From the cell containing the given text, extract its center point as [x, y] coordinate. 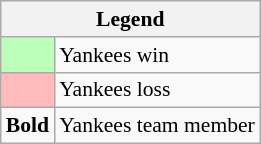
Legend [130, 19]
Yankees loss [157, 90]
Yankees win [157, 55]
Bold [28, 126]
Yankees team member [157, 126]
